For the text-containing cell, return its midpoint in (x, y) coordinate format. 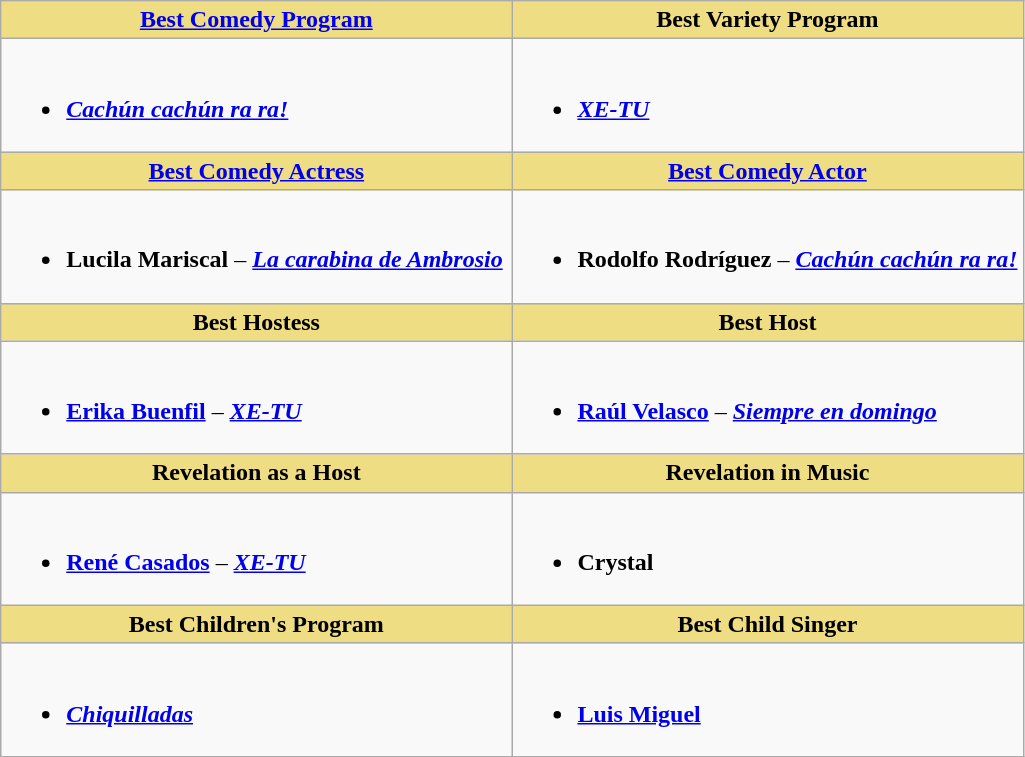
Luis Miguel (768, 700)
Best Child Singer (768, 624)
XE-TU (768, 96)
Rodolfo Rodríguez – Cachún cachún ra ra! (768, 246)
Best Children's Program (256, 624)
Best Comedy Actress (256, 171)
Best Comedy Program (256, 20)
René Casados – XE-TU (256, 548)
Best Variety Program (768, 20)
Raúl Velasco – Siempre en domingo (768, 398)
Lucila Mariscal – La carabina de Ambrosio (256, 246)
Revelation as a Host (256, 473)
Cachún cachún ra ra! (256, 96)
Best Hostess (256, 322)
Best Comedy Actor (768, 171)
Revelation in Music (768, 473)
Best Host (768, 322)
Crystal (768, 548)
Chiquilladas (256, 700)
Erika Buenfil – XE-TU (256, 398)
